Scan for the cell matching the given text and deliver its [X, Y] coordinate at center. 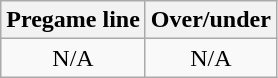
Over/under [210, 20]
Pregame line [74, 20]
